Search for the cell housing the specified text and yield its [X, Y] center coordinate. 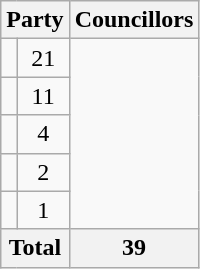
4 [43, 134]
Party [35, 20]
Councillors [134, 20]
39 [134, 248]
1 [43, 210]
Total [35, 248]
11 [43, 96]
21 [43, 58]
2 [43, 172]
